Scan for the cell matching the given text and deliver its [X, Y] coordinate at center. 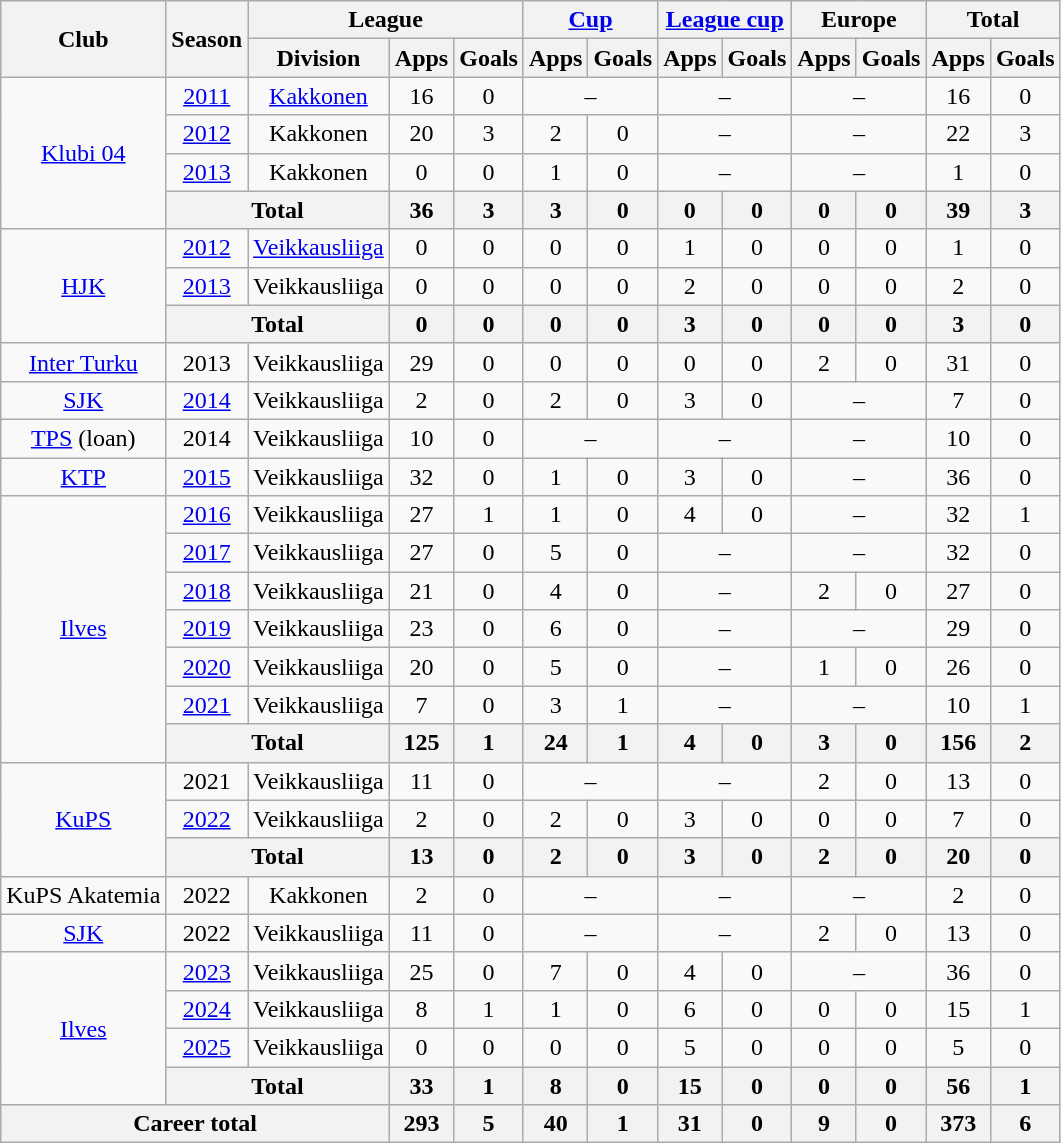
Division [319, 58]
Club [84, 39]
Season [207, 39]
2017 [207, 553]
9 [824, 1124]
125 [421, 743]
2016 [207, 515]
2018 [207, 591]
Inter Turku [84, 362]
293 [421, 1124]
373 [958, 1124]
33 [421, 1085]
2024 [207, 1009]
23 [421, 629]
Cup [590, 20]
Klubi 04 [84, 153]
56 [958, 1085]
22 [958, 134]
Europe [859, 20]
26 [958, 667]
League [386, 20]
2011 [207, 96]
156 [958, 743]
21 [421, 591]
24 [555, 743]
2020 [207, 667]
2025 [207, 1047]
KTP [84, 477]
40 [555, 1124]
KuPS [84, 819]
2019 [207, 629]
2015 [207, 477]
2023 [207, 971]
League cup [725, 20]
Career total [196, 1124]
TPS (loan) [84, 438]
HJK [84, 286]
KuPS Akatemia [84, 895]
39 [958, 210]
25 [421, 971]
